Output the (X, Y) coordinate of the center of the cell containing the given text.  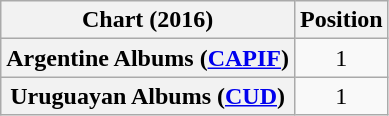
Chart (2016) (148, 20)
Argentine Albums (CAPIF) (148, 58)
Uruguayan Albums (CUD) (148, 96)
Position (341, 20)
